Identify which cell holds the provided text, then report its (x, y) central coordinate. 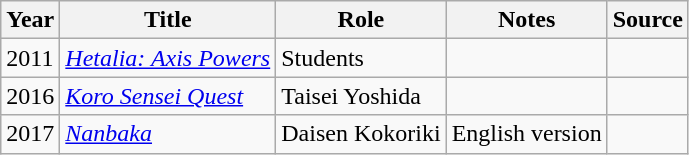
Hetalia: Axis Powers (168, 58)
Source (648, 20)
Notes (526, 20)
2011 (30, 58)
English version (526, 134)
2016 (30, 96)
Daisen Kokoriki (361, 134)
Taisei Yoshida (361, 96)
Students (361, 58)
Title (168, 20)
2017 (30, 134)
Year (30, 20)
Role (361, 20)
Nanbaka (168, 134)
Koro Sensei Quest (168, 96)
